Scan for the cell matching the given text and deliver its (x, y) coordinate at center. 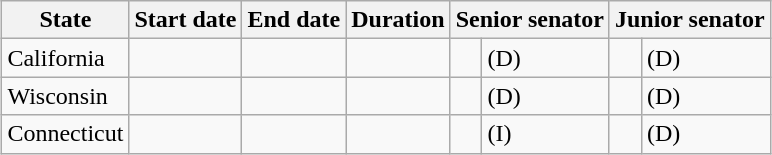
(I) (546, 134)
Wisconsin (66, 96)
State (66, 20)
Connecticut (66, 134)
End date (294, 20)
Junior senator (690, 20)
Duration (398, 20)
Start date (186, 20)
California (66, 58)
Senior senator (530, 20)
